Locate the cell with the specified text and output its [x, y] center coordinate. 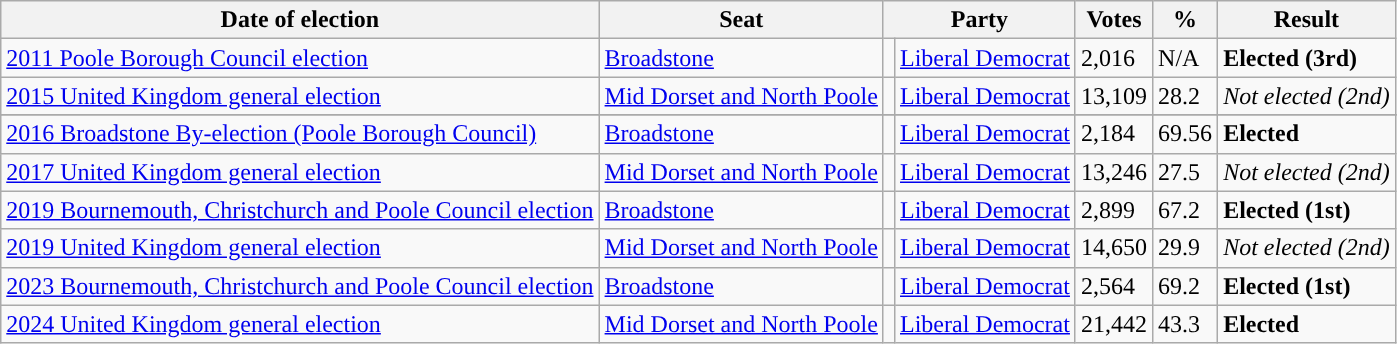
69.2 [1186, 286]
27.5 [1186, 172]
29.9 [1186, 248]
67.2 [1186, 210]
13,109 [1114, 96]
2,184 [1114, 134]
43.3 [1186, 324]
N/A [1186, 58]
2016 Broadstone By-election (Poole Borough Council) [300, 134]
2019 Bournemouth, Christchurch and Poole Council election [300, 210]
2019 United Kingdom general election [300, 248]
2011 Poole Borough Council election [300, 58]
2024 United Kingdom general election [300, 324]
Result [1307, 20]
2015 United Kingdom general election [300, 96]
2,564 [1114, 286]
2,016 [1114, 58]
Date of election [300, 20]
Seat [741, 20]
14,650 [1114, 248]
Elected (3rd) [1307, 58]
Votes [1114, 20]
2017 United Kingdom general election [300, 172]
Party [979, 20]
21,442 [1114, 324]
28.2 [1186, 96]
2023 Bournemouth, Christchurch and Poole Council election [300, 286]
% [1186, 20]
13,246 [1114, 172]
2,899 [1114, 210]
69.56 [1186, 134]
